Scan for the cell matching the given text and deliver its [X, Y] coordinate at center. 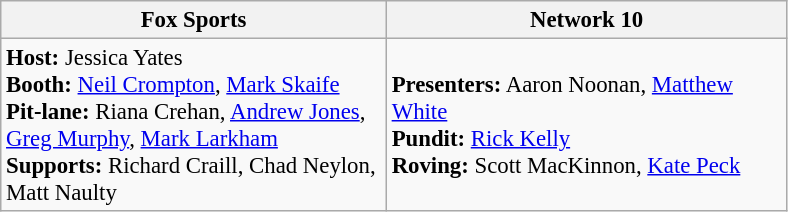
Network 10 [586, 20]
Fox Sports [194, 20]
Presenters: Aaron Noonan, Matthew WhitePundit: Rick KellyRoving: Scott MacKinnon, Kate Peck [586, 126]
